Locate the cell with the specified text and output its (x, y) center coordinate. 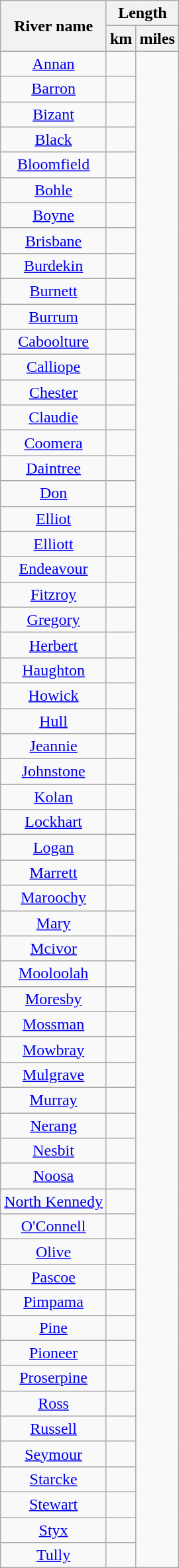
Bizant (54, 114)
Moresby (54, 999)
Calliope (54, 367)
Coomera (54, 443)
Pioneer (54, 1353)
North Kennedy (54, 1201)
Caboolture (54, 342)
Elliott (54, 544)
Tully (54, 1555)
Fitzroy (54, 594)
Mowbray (54, 1049)
Annan (54, 64)
Hull (54, 721)
Noosa (54, 1176)
Barron (54, 89)
Black (54, 139)
Burdekin (54, 266)
Lockhart (54, 822)
Haughton (54, 670)
Mary (54, 923)
km (121, 39)
Seymour (54, 1454)
Mooloolah (54, 974)
Styx (54, 1529)
Olive (54, 1252)
Pascoe (54, 1277)
Daintree (54, 468)
Mcivor (54, 948)
Stewart (54, 1504)
Burrum (54, 317)
Pine (54, 1328)
River name (54, 26)
Gregory (54, 620)
O'Connell (54, 1227)
Don (54, 493)
Maroochy (54, 898)
Mossman (54, 1024)
Johnstone (54, 772)
Kolan (54, 797)
Burnett (54, 291)
Claudie (54, 418)
miles (157, 39)
Length (142, 13)
Russell (54, 1429)
Murray (54, 1100)
Pimpama (54, 1302)
Starcke (54, 1479)
Mulgrave (54, 1075)
Proserpine (54, 1378)
Brisbane (54, 240)
Nerang (54, 1126)
Howick (54, 695)
Boyne (54, 215)
Elliot (54, 519)
Jeannie (54, 746)
Endeavour (54, 569)
Nesbit (54, 1151)
Herbert (54, 645)
Ross (54, 1403)
Bloomfield (54, 165)
Marrett (54, 873)
Logan (54, 847)
Bohle (54, 190)
Chester (54, 392)
